Provide the [X, Y] coordinate of the cell's center where the given text is located.  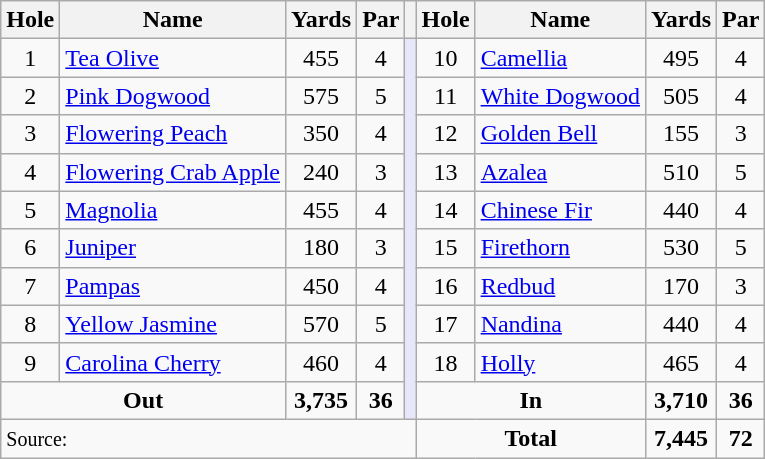
Pampas [173, 286]
Tea Olive [173, 58]
Flowering Crab Apple [173, 172]
2 [30, 96]
17 [446, 324]
6 [30, 248]
240 [322, 172]
Azalea [560, 172]
530 [680, 248]
Source: [208, 438]
Out [144, 400]
3,710 [680, 400]
12 [446, 134]
Juniper [173, 248]
11 [446, 96]
Yellow Jasmine [173, 324]
Firethorn [560, 248]
Flowering Peach [173, 134]
Redbud [560, 286]
Nandina [560, 324]
7,445 [680, 438]
510 [680, 172]
Camellia [560, 58]
460 [322, 362]
Holly [560, 362]
14 [446, 210]
13 [446, 172]
16 [446, 286]
Carolina Cherry [173, 362]
170 [680, 286]
3,735 [322, 400]
15 [446, 248]
In [530, 400]
Chinese Fir [560, 210]
Golden Bell [560, 134]
495 [680, 58]
White Dogwood [560, 96]
72 [741, 438]
1 [30, 58]
465 [680, 362]
Pink Dogwood [173, 96]
10 [446, 58]
570 [322, 324]
Magnolia [173, 210]
575 [322, 96]
180 [322, 248]
155 [680, 134]
505 [680, 96]
18 [446, 362]
8 [30, 324]
9 [30, 362]
7 [30, 286]
450 [322, 286]
Total [530, 438]
350 [322, 134]
